Extract the [x, y] coordinate from the center of the cell holding the provided text.  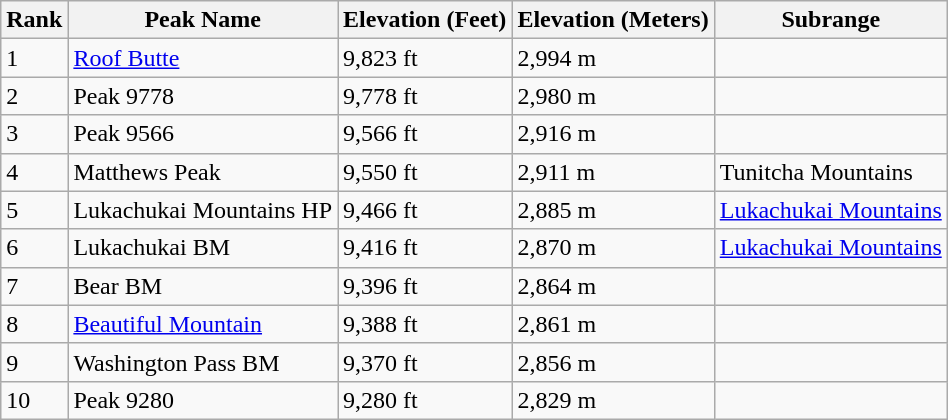
9,566 ft [425, 134]
Peak 9566 [203, 134]
1 [34, 58]
9 [34, 362]
9,466 ft [425, 210]
2,861 m [613, 324]
7 [34, 286]
2,916 m [613, 134]
Matthews Peak [203, 172]
9,416 ft [425, 248]
2,856 m [613, 362]
4 [34, 172]
2,911 m [613, 172]
Beautiful Mountain [203, 324]
10 [34, 400]
2,829 m [613, 400]
Rank [34, 20]
9,370 ft [425, 362]
2,870 m [613, 248]
Peak 9280 [203, 400]
6 [34, 248]
Elevation (Feet) [425, 20]
Bear BM [203, 286]
9,823 ft [425, 58]
9,280 ft [425, 400]
9,778 ft [425, 96]
9,550 ft [425, 172]
Peak Name [203, 20]
Lukachukai BM [203, 248]
3 [34, 134]
Peak 9778 [203, 96]
Elevation (Meters) [613, 20]
9,388 ft [425, 324]
Roof Butte [203, 58]
5 [34, 210]
2,864 m [613, 286]
2,885 m [613, 210]
Tunitcha Mountains [830, 172]
Subrange [830, 20]
2,994 m [613, 58]
9,396 ft [425, 286]
Lukachukai Mountains HP [203, 210]
Washington Pass BM [203, 362]
8 [34, 324]
2 [34, 96]
2,980 m [613, 96]
